Scan for the cell matching the given text and deliver its [X, Y] coordinate at center. 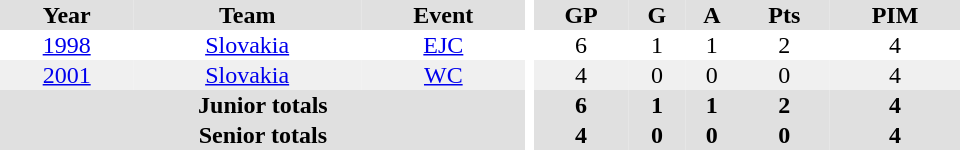
Pts [784, 15]
G [658, 15]
PIM [895, 15]
Team [247, 15]
2001 [66, 75]
Senior totals [263, 135]
EJC [444, 45]
1998 [66, 45]
WC [444, 75]
GP [582, 15]
Junior totals [263, 105]
A [712, 15]
Year [66, 15]
Event [444, 15]
